Find where the given text appears and provide that cell's center as [X, Y] coordinate. 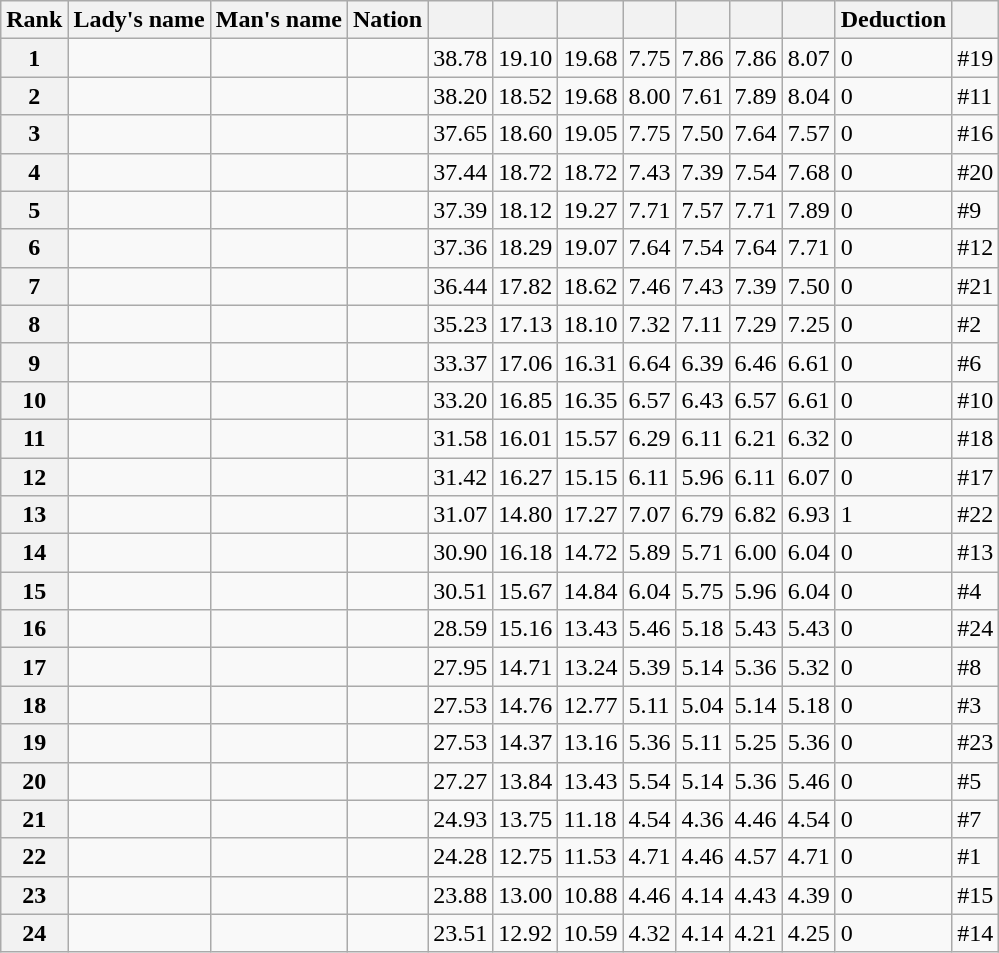
6.43 [702, 400]
13.00 [526, 895]
14.72 [590, 553]
18.52 [526, 96]
14.84 [590, 591]
4.39 [808, 895]
12.77 [590, 705]
14.76 [526, 705]
19.05 [590, 134]
33.37 [460, 362]
Man's name [278, 20]
33.20 [460, 400]
35.23 [460, 324]
5.32 [808, 667]
7 [34, 286]
4 [34, 172]
4.43 [756, 895]
5.04 [702, 705]
7.25 [808, 324]
4.21 [756, 933]
#17 [976, 477]
#21 [976, 286]
7.11 [702, 324]
7.29 [756, 324]
#23 [976, 743]
8.04 [808, 96]
Deduction [893, 20]
30.90 [460, 553]
7.68 [808, 172]
6.07 [808, 477]
#1 [976, 857]
#6 [976, 362]
10.59 [590, 933]
37.65 [460, 134]
17.13 [526, 324]
#14 [976, 933]
16.85 [526, 400]
23.51 [460, 933]
27.95 [460, 667]
#13 [976, 553]
#19 [976, 58]
8.07 [808, 58]
16.01 [526, 438]
31.58 [460, 438]
4.25 [808, 933]
2 [34, 96]
8.00 [650, 96]
#7 [976, 819]
16.31 [590, 362]
19.27 [590, 210]
6.21 [756, 438]
4.32 [650, 933]
36.44 [460, 286]
#10 [976, 400]
19 [34, 743]
3 [34, 134]
18.60 [526, 134]
11.53 [590, 857]
6.64 [650, 362]
18.10 [590, 324]
#12 [976, 248]
14.37 [526, 743]
14.80 [526, 515]
18.62 [590, 286]
15.67 [526, 591]
6.29 [650, 438]
24.93 [460, 819]
30.51 [460, 591]
18.12 [526, 210]
Rank [34, 20]
23 [34, 895]
13.16 [590, 743]
#9 [976, 210]
4.36 [702, 819]
6.32 [808, 438]
37.44 [460, 172]
Nation [387, 20]
18.29 [526, 248]
16.18 [526, 553]
38.20 [460, 96]
16.35 [590, 400]
28.59 [460, 629]
37.36 [460, 248]
24.28 [460, 857]
14.71 [526, 667]
4.57 [756, 857]
7.32 [650, 324]
#22 [976, 515]
5.39 [650, 667]
#15 [976, 895]
17 [34, 667]
5.89 [650, 553]
11 [34, 438]
37.39 [460, 210]
27.27 [460, 781]
31.07 [460, 515]
5 [34, 210]
13.75 [526, 819]
7.46 [650, 286]
12.75 [526, 857]
13.24 [590, 667]
16 [34, 629]
12.92 [526, 933]
15 [34, 591]
#4 [976, 591]
6.46 [756, 362]
6.79 [702, 515]
#3 [976, 705]
31.42 [460, 477]
12 [34, 477]
6 [34, 248]
#2 [976, 324]
6.39 [702, 362]
#24 [976, 629]
20 [34, 781]
9 [34, 362]
38.78 [460, 58]
5.25 [756, 743]
17.27 [590, 515]
7.07 [650, 515]
21 [34, 819]
22 [34, 857]
18 [34, 705]
10.88 [590, 895]
#8 [976, 667]
15.57 [590, 438]
13.84 [526, 781]
7.61 [702, 96]
6.00 [756, 553]
#5 [976, 781]
#20 [976, 172]
23.88 [460, 895]
Lady's name [139, 20]
6.82 [756, 515]
17.06 [526, 362]
#11 [976, 96]
10 [34, 400]
15.16 [526, 629]
16.27 [526, 477]
11.18 [590, 819]
#18 [976, 438]
13 [34, 515]
15.15 [590, 477]
5.71 [702, 553]
6.93 [808, 515]
5.54 [650, 781]
14 [34, 553]
19.07 [590, 248]
8 [34, 324]
#16 [976, 134]
19.10 [526, 58]
5.75 [702, 591]
24 [34, 933]
17.82 [526, 286]
